Find where the given text appears and provide that cell's center as (X, Y) coordinate. 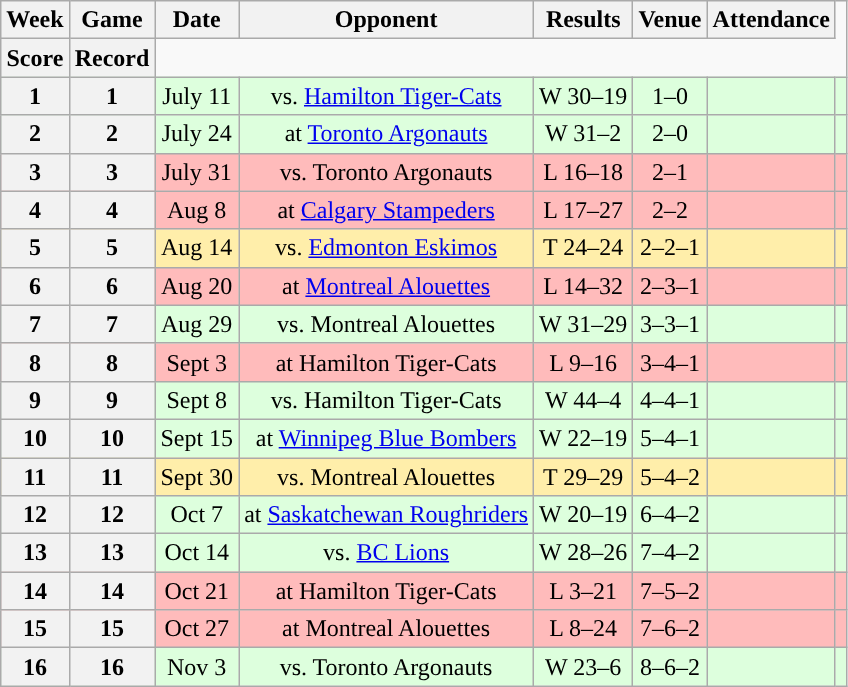
Oct 27 (197, 629)
5–4–1 (670, 438)
2–2 (670, 210)
Date (197, 20)
at Toronto Argonauts (386, 134)
8–6–2 (670, 667)
1–0 (670, 96)
W 20–19 (584, 515)
July 31 (197, 172)
W 44–4 (584, 400)
vs. BC Lions (386, 553)
W 28–26 (584, 553)
Venue (670, 20)
Week (35, 20)
W 23–6 (584, 667)
3–3–1 (670, 324)
Results (584, 20)
6–4–2 (670, 515)
July 24 (197, 134)
Sept 3 (197, 362)
L 8–24 (584, 629)
L 17–27 (584, 210)
vs. Edmonton Eskimos (386, 248)
L 16–18 (584, 172)
T 29–29 (584, 477)
Sept 8 (197, 400)
W 31–2 (584, 134)
T 24–24 (584, 248)
7–5–2 (670, 591)
Record (112, 58)
Aug 20 (197, 286)
Oct 14 (197, 553)
W 22–19 (584, 438)
7–6–2 (670, 629)
W 31–29 (584, 324)
L 3–21 (584, 591)
Score (35, 58)
Attendance (771, 20)
7–4–2 (670, 553)
Game (112, 20)
July 11 (197, 96)
2–1 (670, 172)
Sept 15 (197, 438)
3–4–1 (670, 362)
at Winnipeg Blue Bombers (386, 438)
Aug 8 (197, 210)
4–4–1 (670, 400)
5–4–2 (670, 477)
at Calgary Stampeders (386, 210)
2–0 (670, 134)
Nov 3 (197, 667)
Oct 7 (197, 515)
Sept 30 (197, 477)
Aug 29 (197, 324)
2–3–1 (670, 286)
2–2–1 (670, 248)
L 14–32 (584, 286)
Opponent (386, 20)
Aug 14 (197, 248)
at Saskatchewan Roughriders (386, 515)
W 30–19 (584, 96)
Oct 21 (197, 591)
L 9–16 (584, 362)
